Return the (X, Y) coordinate for the center point of the cell that contains the specified text.  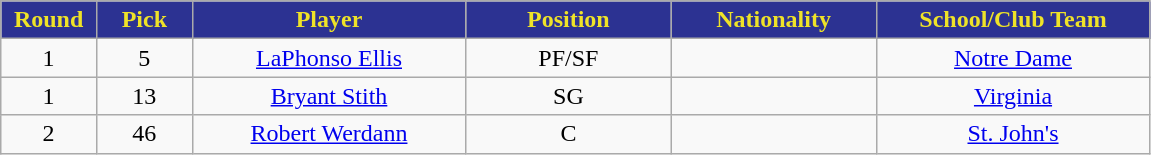
Player (329, 20)
Nationality (774, 20)
Bryant Stith (329, 96)
PF/SF (568, 58)
Pick (144, 20)
LaPhonso Ellis (329, 58)
Round (49, 20)
5 (144, 58)
13 (144, 96)
School/Club Team (1013, 20)
C (568, 134)
Position (568, 20)
2 (49, 134)
SG (568, 96)
St. John's (1013, 134)
Notre Dame (1013, 58)
Robert Werdann (329, 134)
Virginia (1013, 96)
46 (144, 134)
